Determine the [X, Y] coordinate at the center of the cell enclosing the given text.  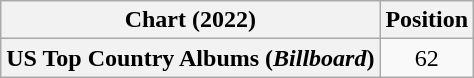
Chart (2022) [190, 20]
US Top Country Albums (Billboard) [190, 58]
62 [427, 58]
Position [427, 20]
